Find where the given text appears and provide that cell's center as (X, Y) coordinate. 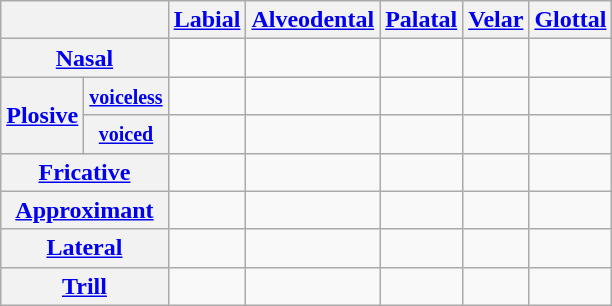
Velar (496, 20)
voiced (126, 134)
Nasal (84, 58)
Trill (84, 286)
Fricative (84, 172)
voiceless (126, 96)
Alveodental (313, 20)
Glottal (570, 20)
Palatal (422, 20)
Lateral (84, 248)
Approximant (84, 210)
Plosive (42, 115)
Labial (207, 20)
